Output the [x, y] coordinate of the center of the cell containing the given text.  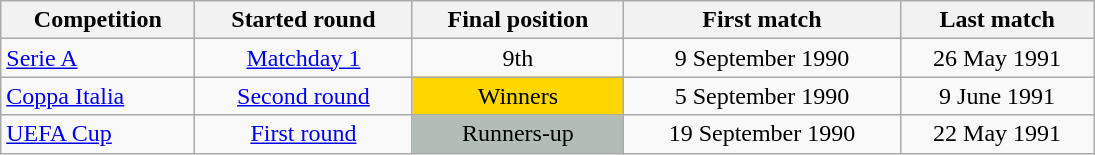
First round [304, 134]
Last match [997, 20]
Competition [98, 20]
19 September 1990 [762, 134]
Winners [518, 96]
Final position [518, 20]
First match [762, 20]
22 May 1991 [997, 134]
Started round [304, 20]
Second round [304, 96]
9th [518, 58]
Coppa Italia [98, 96]
Serie A [98, 58]
9 September 1990 [762, 58]
5 September 1990 [762, 96]
UEFA Cup [98, 134]
Matchday 1 [304, 58]
Runners-up [518, 134]
26 May 1991 [997, 58]
9 June 1991 [997, 96]
